Detect which cell encompasses the target text, then output its (X, Y) center coordinate. 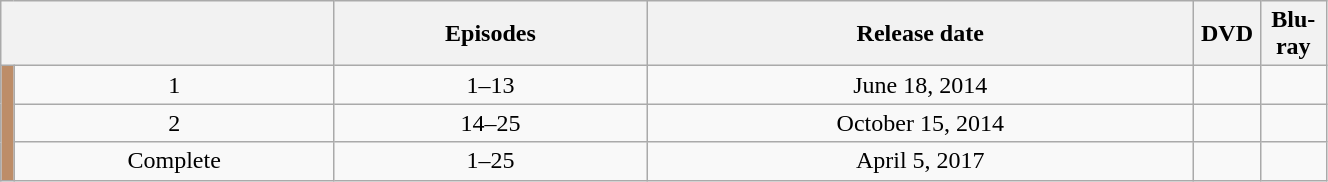
April 5, 2017 (920, 161)
Release date (920, 34)
1–13 (490, 85)
DVD (1227, 34)
2 (174, 123)
June 18, 2014 (920, 85)
14–25 (490, 123)
1 (174, 85)
1–25 (490, 161)
Blu-ray (1293, 34)
Episodes (490, 34)
Complete (174, 161)
October 15, 2014 (920, 123)
